Determine the [X, Y] coordinate at the center of the cell enclosing the given text.  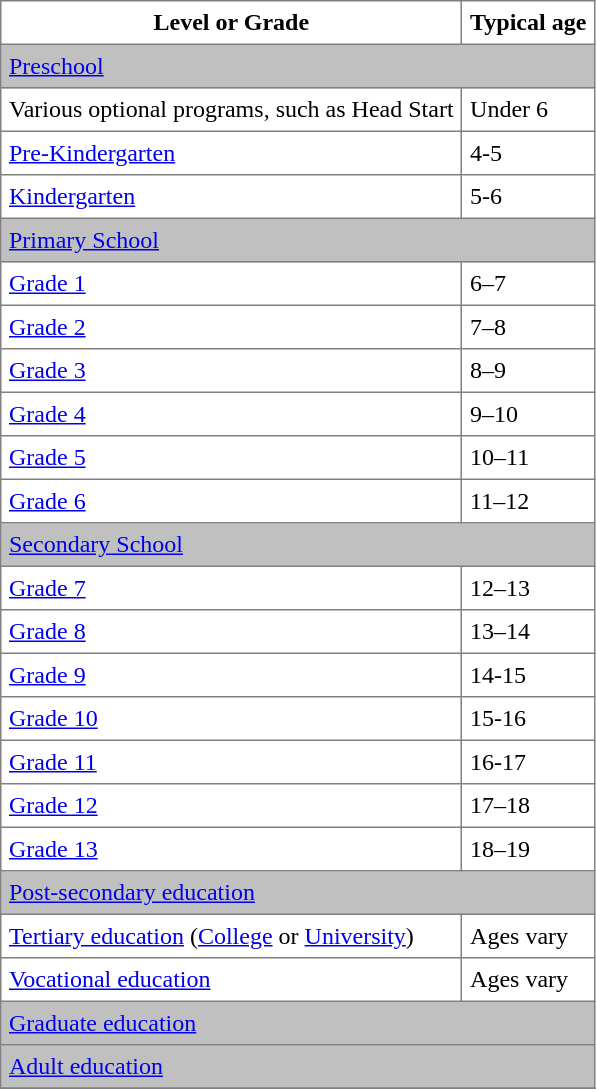
9–10 [528, 414]
Grade 11 [232, 762]
Grade 10 [232, 719]
4-5 [528, 153]
Kindergarten [232, 197]
11–12 [528, 501]
Typical age [528, 23]
Grade 3 [232, 371]
Grade 13 [232, 849]
6–7 [528, 284]
Post-secondary education [298, 893]
Grade 7 [232, 588]
Grade 2 [232, 327]
Tertiary education (College or University) [232, 936]
16-17 [528, 762]
Secondary School [298, 545]
Adult education [298, 1067]
10–11 [528, 458]
Grade 8 [232, 632]
15-16 [528, 719]
Vocational education [232, 980]
8–9 [528, 371]
Pre-Kindergarten [232, 153]
17–18 [528, 806]
Level or Grade [232, 23]
5-6 [528, 197]
Grade 5 [232, 458]
Primary School [298, 240]
Various optional programs, such as Head Start [232, 110]
7–8 [528, 327]
Grade 1 [232, 284]
Graduate education [298, 1023]
12–13 [528, 588]
13–14 [528, 632]
Preschool [298, 66]
18–19 [528, 849]
Under 6 [528, 110]
Grade 6 [232, 501]
Grade 12 [232, 806]
Grade 4 [232, 414]
Grade 9 [232, 675]
14-15 [528, 675]
